Scan for the cell matching the given text and deliver its (X, Y) coordinate at center. 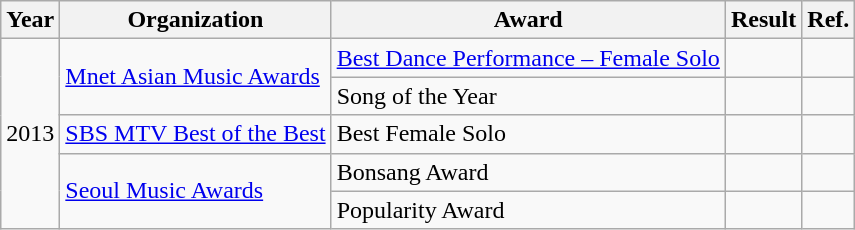
Song of the Year (528, 96)
Ref. (828, 20)
SBS MTV Best of the Best (196, 134)
Seoul Music Awards (196, 191)
Best Female Solo (528, 134)
Award (528, 20)
Result (763, 20)
Mnet Asian Music Awards (196, 77)
Year (30, 20)
Best Dance Performance – Female Solo (528, 58)
Organization (196, 20)
Bonsang Award (528, 172)
Popularity Award (528, 210)
2013 (30, 134)
